Extract the (X, Y) coordinate from the center of the cell holding the provided text.  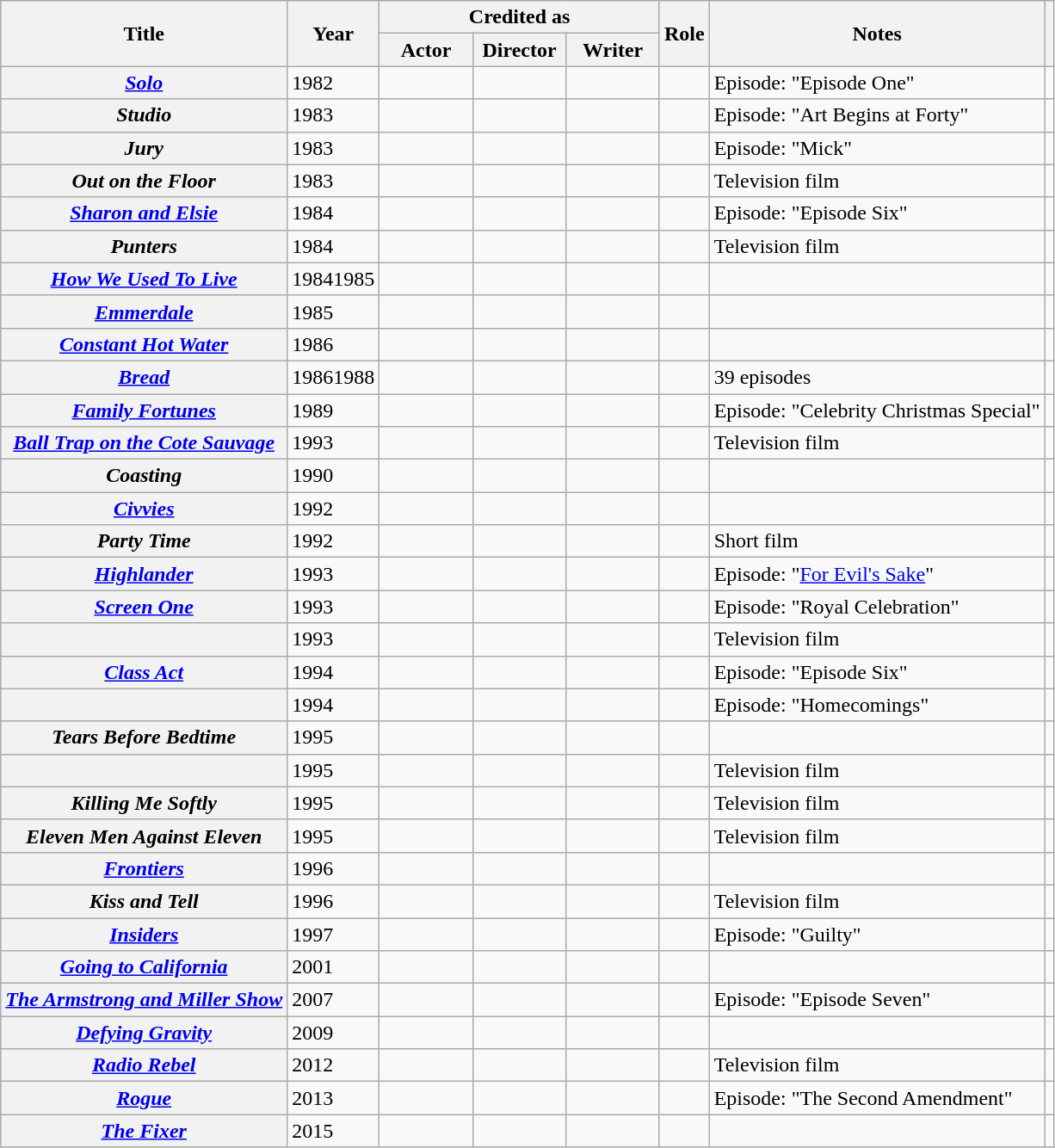
Family Fortunes (145, 410)
Constant Hot Water (145, 344)
Notes (877, 34)
How We Used To Live (145, 279)
The Armstrong and Miller Show (145, 1000)
2001 (334, 967)
1990 (334, 476)
Class Act (145, 672)
Episode: "Homecomings" (877, 705)
Role (684, 34)
Solo (145, 83)
Defying Gravity (145, 1033)
1986 (334, 344)
Killing Me Softly (145, 803)
Insiders (145, 934)
Kiss and Tell (145, 901)
1997 (334, 934)
Studio (145, 115)
Title (145, 34)
1982 (334, 83)
Rogue (145, 1098)
Episode: "For Evil's Sake" (877, 574)
Civvies (145, 509)
Episode: "Mick" (877, 148)
1985 (334, 312)
2012 (334, 1065)
Out on the Floor (145, 181)
Episode: "Episode Seven" (877, 1000)
Actor (427, 50)
19841985 (334, 279)
The Fixer (145, 1131)
2015 (334, 1131)
Emmerdale (145, 312)
Tears Before Bedtime (145, 738)
Episode: "The Second Amendment" (877, 1098)
Highlander (145, 574)
1989 (334, 410)
2007 (334, 1000)
Eleven Men Against Eleven (145, 836)
39 episodes (877, 377)
Jury (145, 148)
Director (520, 50)
Radio Rebel (145, 1065)
Punters (145, 246)
Credited as (520, 17)
Episode: "Royal Celebration" (877, 607)
2013 (334, 1098)
Ball Trap on the Cote Sauvage (145, 443)
Episode: "Episode One" (877, 83)
Coasting (145, 476)
Short film (877, 541)
Screen One (145, 607)
Year (334, 34)
Episode: "Guilty" (877, 934)
Sharon and Elsie (145, 213)
Going to California (145, 967)
Writer (613, 50)
Frontiers (145, 868)
Party Time (145, 541)
Episode: "Art Begins at Forty" (877, 115)
Episode: "Celebrity Christmas Special" (877, 410)
19861988 (334, 377)
2009 (334, 1033)
Bread (145, 377)
